Capture the cell that displays the provided text and extract its [X, Y] central coordinate. 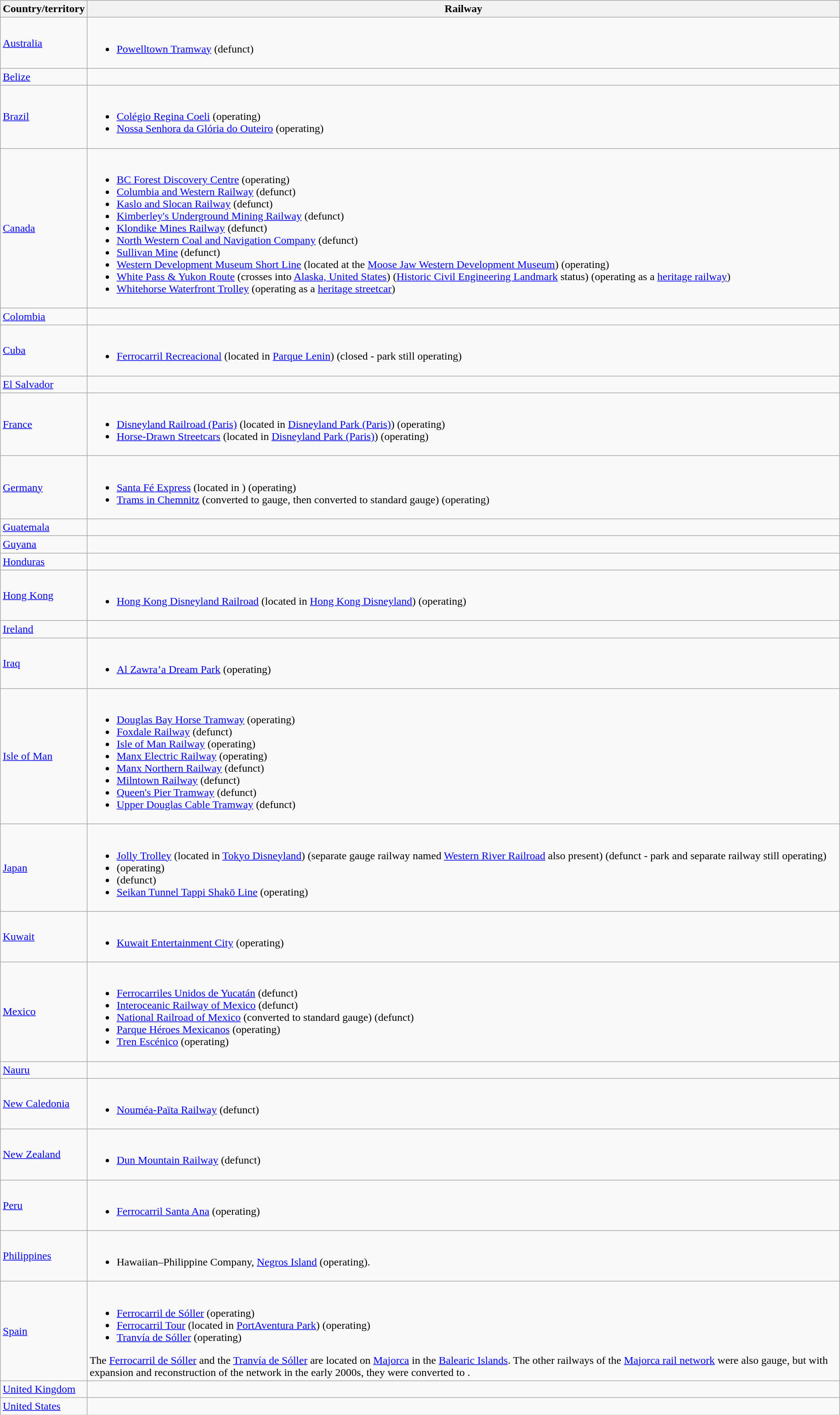
Kuwait [44, 936]
New Zealand [44, 1155]
Dun Mountain Railway (defunct) [463, 1155]
Guatemala [44, 527]
Germany [44, 487]
Ferrocarril Recreacional (located in Parque Lenin) (closed - park still operating) [463, 350]
United States [44, 1406]
Mexico [44, 1012]
Powelltown Tramway (defunct) [463, 43]
New Caledonia [44, 1103]
Al Zawra’a Dream Park (operating) [463, 664]
United Kingdom [44, 1389]
Ferrocarril Santa Ana (operating) [463, 1205]
Nouméa-Païta Railway (defunct) [463, 1103]
Hong Kong Disneyland Railroad (located in Hong Kong Disneyland) (operating) [463, 595]
Cuba [44, 350]
Hong Kong [44, 595]
Japan [44, 868]
Ireland [44, 629]
Belize [44, 77]
Hawaiian–Philippine Company, Negros Island (operating). [463, 1256]
Kuwait Entertainment City (operating) [463, 936]
Isle of Man [44, 756]
El Salvador [44, 384]
France [44, 424]
Peru [44, 1205]
Spain [44, 1331]
Australia [44, 43]
Santa Fé Express (located in ) (operating)Trams in Chemnitz (converted to gauge, then converted to standard gauge) (operating) [463, 487]
Disneyland Railroad (Paris) (located in Disneyland Park (Paris)) (operating)Horse-Drawn Streetcars (located in Disneyland Park (Paris)) (operating) [463, 424]
Nauru [44, 1070]
Colombia [44, 316]
Honduras [44, 562]
Country/territory [44, 9]
Colégio Regina Coeli (operating)Nossa Senhora da Glória do Outeiro (operating) [463, 117]
Canada [44, 228]
Brazil [44, 117]
Guyana [44, 544]
Railway [463, 9]
Philippines [44, 1256]
Iraq [44, 664]
